Return the [X, Y] coordinate for the center point of the cell that contains the specified text.  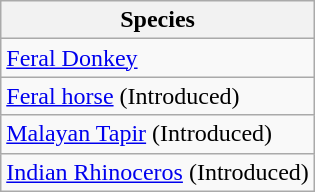
Malayan Tapir (Introduced) [158, 134]
Indian Rhinoceros (Introduced) [158, 172]
Feral horse (Introduced) [158, 96]
Feral Donkey [158, 58]
Species [158, 20]
